Determine the (X, Y) coordinate at the center of the cell enclosing the given text.  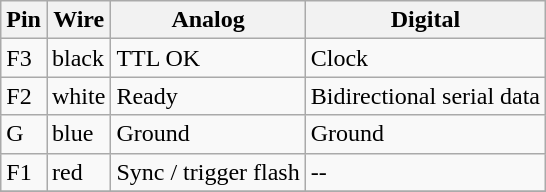
Pin (24, 20)
Wire (78, 20)
-- (425, 172)
F2 (24, 96)
Ready (208, 96)
Analog (208, 20)
black (78, 58)
Clock (425, 58)
Bidirectional serial data (425, 96)
Digital (425, 20)
Sync / trigger flash (208, 172)
F3 (24, 58)
red (78, 172)
F1 (24, 172)
TTL OK (208, 58)
white (78, 96)
blue (78, 134)
G (24, 134)
